Pinpoint the cell where the given text exists, returning its (x, y) midpoint coordinate. 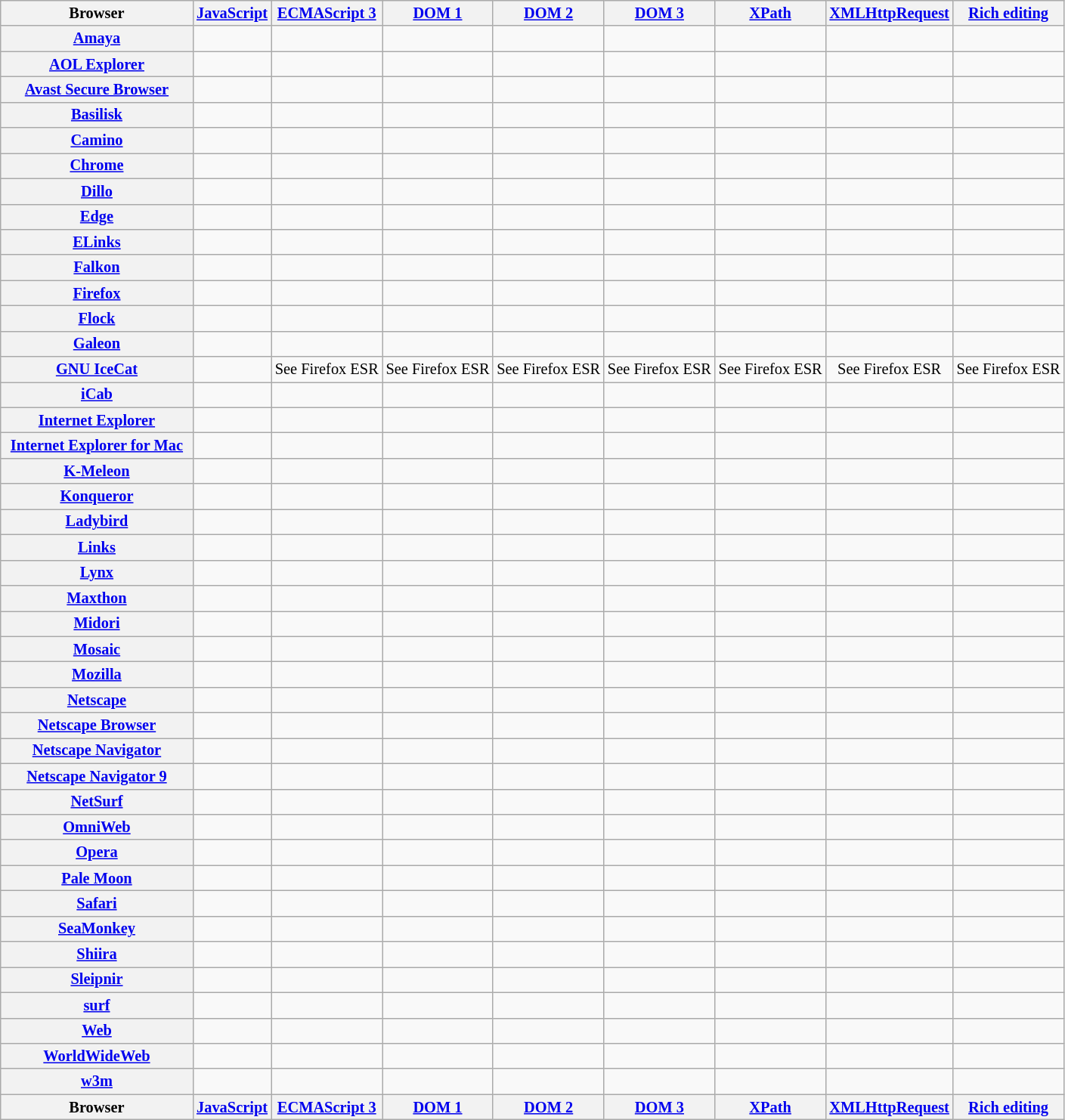
Safari (97, 903)
GNU IceCat (97, 370)
Netscape (97, 700)
Internet Explorer for Mac (97, 445)
Edge (97, 217)
ELinks (97, 242)
SeaMonkey (97, 929)
Dillo (97, 191)
surf (97, 1005)
Avast Secure Browser (97, 89)
w3m (97, 1081)
NetSurf (97, 802)
Midori (97, 623)
Pale Moon (97, 878)
Netscape Browser (97, 726)
Galeon (97, 344)
Links (97, 547)
Sleipnir (97, 979)
Lynx (97, 573)
Chrome (97, 166)
Firefox (97, 293)
Internet Explorer (97, 420)
OmniWeb (97, 827)
Maxthon (97, 598)
Opera (97, 852)
AOL Explorer (97, 64)
Camino (97, 141)
Mosaic (97, 649)
Mozilla (97, 674)
Amaya (97, 39)
K-Meleon (97, 471)
Basilisk (97, 115)
Flock (97, 318)
Ladybird (97, 521)
Web (97, 1031)
iCab (97, 394)
Netscape Navigator (97, 750)
Shiira (97, 954)
Konqueror (97, 497)
Falkon (97, 268)
WorldWideWeb (97, 1056)
Netscape Navigator 9 (97, 776)
